Detect which cell encompasses the target text, then output its (X, Y) center coordinate. 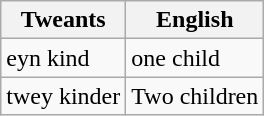
twey kinder (64, 96)
eyn kind (64, 58)
one child (195, 58)
English (195, 20)
Tweants (64, 20)
Two children (195, 96)
